Locate the cell with the specified text and output its [X, Y] center coordinate. 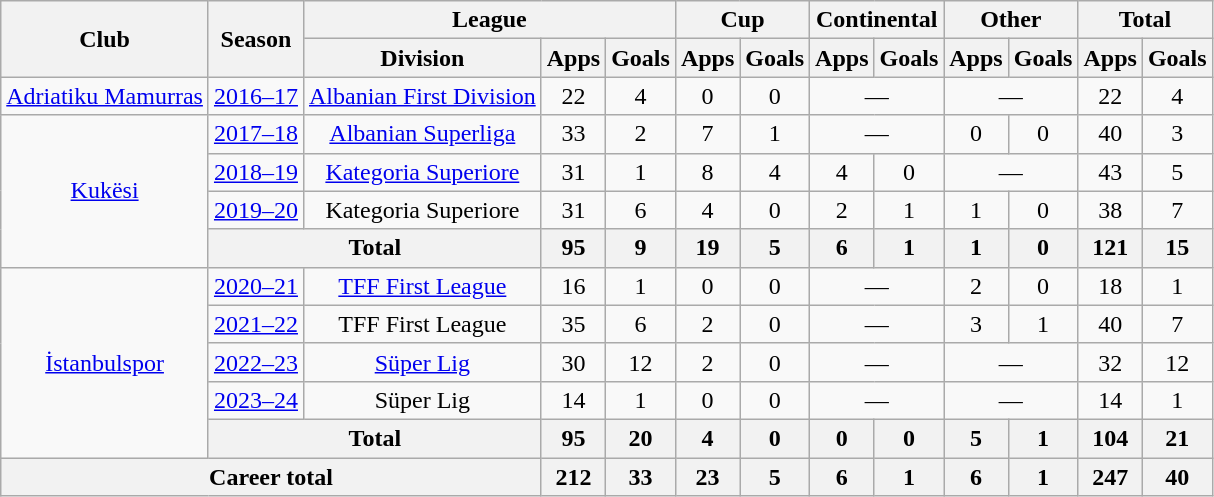
32 [1110, 362]
30 [573, 362]
Albanian First Division [422, 96]
247 [1110, 477]
16 [573, 286]
2016–17 [256, 96]
8 [707, 172]
21 [1177, 438]
2021–22 [256, 324]
2022–23 [256, 362]
İstanbulspor [105, 362]
23 [707, 477]
Continental [877, 20]
Career total [271, 477]
2017–18 [256, 134]
Albanian Superliga [422, 134]
2019–20 [256, 210]
43 [1110, 172]
38 [1110, 210]
121 [1110, 248]
Cup [742, 20]
2020–21 [256, 286]
104 [1110, 438]
15 [1177, 248]
212 [573, 477]
Club [105, 39]
2018–19 [256, 172]
35 [573, 324]
Adriatiku Mamurras [105, 96]
20 [641, 438]
9 [641, 248]
League [489, 20]
19 [707, 248]
Other [1011, 20]
18 [1110, 286]
2023–24 [256, 400]
Division [422, 58]
Season [256, 39]
Kukësi [105, 191]
